Identify which cell holds the provided text, then report its (X, Y) central coordinate. 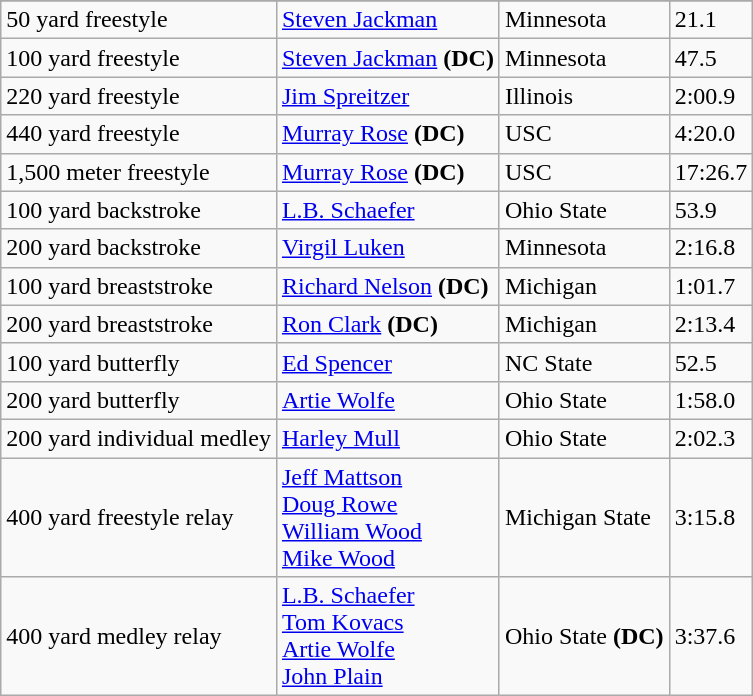
L.B. Schaefer (388, 210)
440 yard freestyle (139, 134)
47.5 (711, 58)
17:26.7 (711, 172)
52.5 (711, 362)
53.9 (711, 210)
2:00.9 (711, 96)
Ed Spencer (388, 362)
2:02.3 (711, 438)
4:20.0 (711, 134)
200 yard butterfly (139, 400)
100 yard backstroke (139, 210)
400 yard freestyle relay (139, 518)
1,500 meter freestyle (139, 172)
1:58.0 (711, 400)
Ron Clark (DC) (388, 324)
220 yard freestyle (139, 96)
Artie Wolfe (388, 400)
2:16.8 (711, 248)
400 yard medley relay (139, 636)
Steven Jackman (DC) (388, 58)
Harley Mull (388, 438)
Illinois (584, 96)
2:13.4 (711, 324)
100 yard breaststroke (139, 286)
21.1 (711, 20)
200 yard backstroke (139, 248)
Michigan State (584, 518)
Steven Jackman (388, 20)
3:15.8 (711, 518)
50 yard freestyle (139, 20)
Virgil Luken (388, 248)
100 yard butterfly (139, 362)
L.B. SchaeferTom KovacsArtie WolfeJohn Plain (388, 636)
200 yard breaststroke (139, 324)
200 yard individual medley (139, 438)
100 yard freestyle (139, 58)
Jeff MattsonDoug RoweWilliam WoodMike Wood (388, 518)
1:01.7 (711, 286)
Richard Nelson (DC) (388, 286)
Jim Spreitzer (388, 96)
NC State (584, 362)
3:37.6 (711, 636)
Ohio State (DC) (584, 636)
